Return the [X, Y] coordinate for the center point of the cell that contains the specified text.  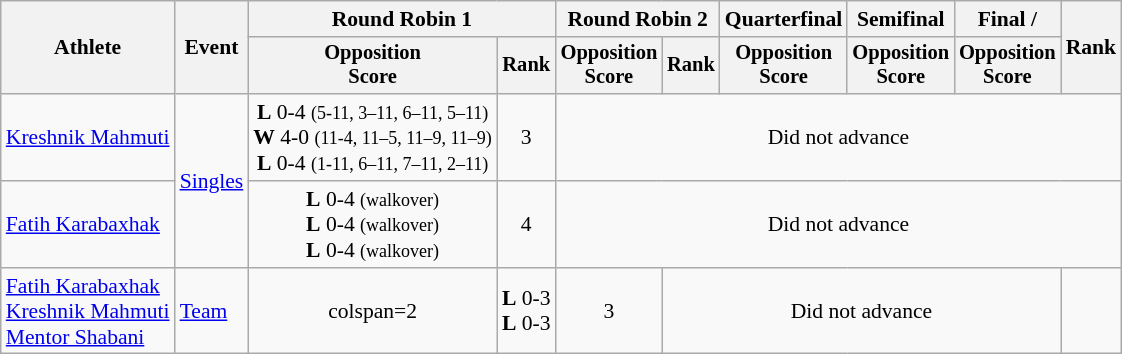
Singles [212, 180]
Fatih Karabaxhak [88, 224]
Final / [1008, 19]
Round Robin 1 [402, 19]
L 0-4 (walkover) L 0-4 (walkover) L 0-4 (walkover) [372, 224]
Event [212, 48]
Round Robin 2 [638, 19]
4 [526, 224]
L 0-4 (5-11, 3–11, 6–11, 5–11) W 4-0 (11-4, 11–5, 11–9, 11–9) L 0-4 (1-11, 6–11, 7–11, 2–11) [372, 138]
Kreshnik Mahmuti [88, 138]
3 [526, 138]
Semifinal [900, 19]
Quarterfinal [784, 19]
Athlete [88, 48]
